Locate the cell with the specified text and output its [x, y] center coordinate. 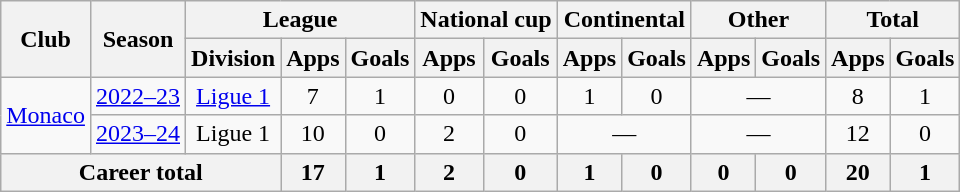
Total [893, 20]
Division [234, 58]
National cup [486, 20]
10 [313, 134]
Continental [624, 20]
8 [858, 96]
20 [858, 172]
Other [758, 20]
2023–24 [138, 134]
17 [313, 172]
Season [138, 39]
Club [46, 39]
12 [858, 134]
2022–23 [138, 96]
Monaco [46, 115]
League [300, 20]
Career total [141, 172]
7 [313, 96]
